Find where the given text appears and provide that cell's center as [X, Y] coordinate. 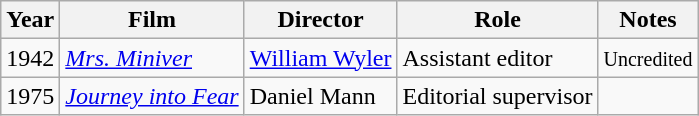
1942 [30, 58]
William Wyler [320, 58]
Director [320, 20]
Mrs. Miniver [152, 58]
Editorial supervisor [498, 96]
Daniel Mann [320, 96]
Notes [648, 20]
Film [152, 20]
Year [30, 20]
Role [498, 20]
1975 [30, 96]
Journey into Fear [152, 96]
Uncredited [648, 58]
Assistant editor [498, 58]
